Provide the [X, Y] coordinate of the cell's center where the given text is located.  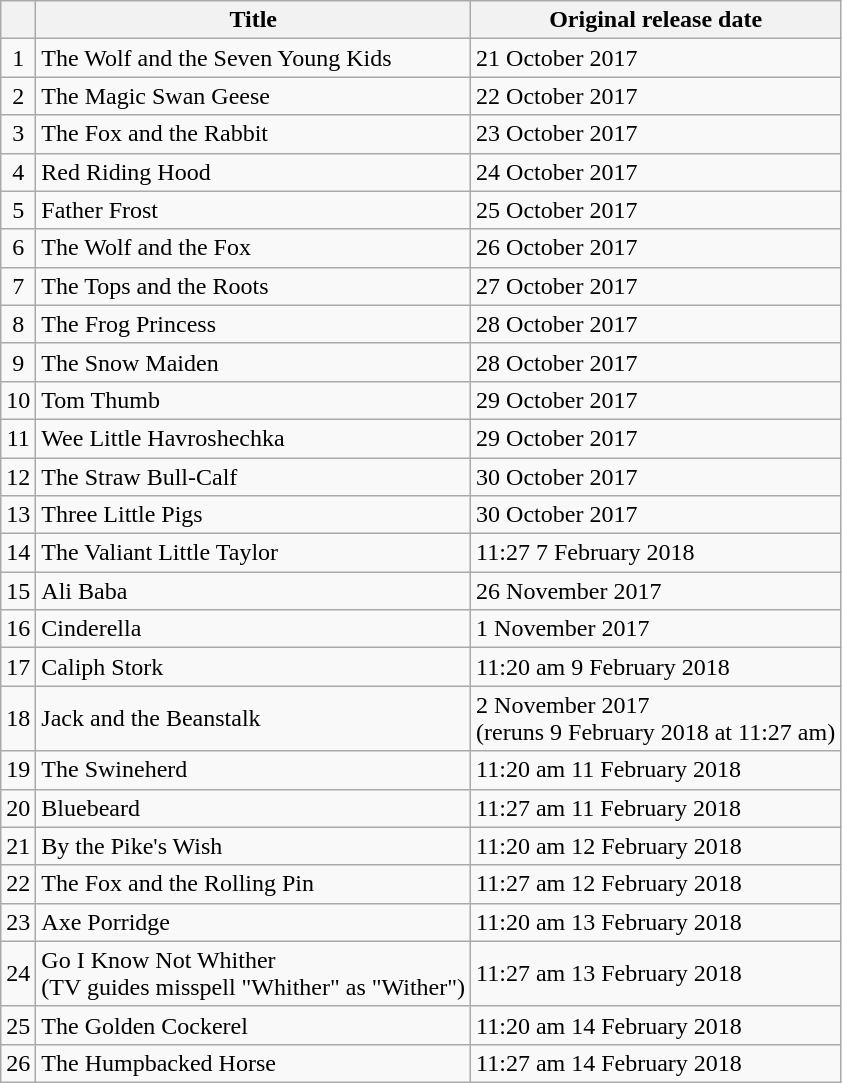
Father Frost [254, 210]
Original release date [656, 20]
16 [18, 629]
11:20 am 14 February 2018 [656, 1025]
Caliph Stork [254, 667]
14 [18, 553]
Red Riding Hood [254, 172]
8 [18, 324]
11 [18, 438]
1 November 2017 [656, 629]
Wee Little Havroshechka [254, 438]
The Valiant Little Taylor [254, 553]
11:20 am 12 February 2018 [656, 846]
11:27 am 14 February 2018 [656, 1063]
6 [18, 248]
11:20 am 9 February 2018 [656, 667]
Three Little Pigs [254, 515]
The Fox and the Rolling Pin [254, 884]
The Tops and the Roots [254, 286]
9 [18, 362]
5 [18, 210]
Axe Porridge [254, 922]
17 [18, 667]
21 [18, 846]
The Fox and the Rabbit [254, 134]
Bluebeard [254, 808]
Title [254, 20]
13 [18, 515]
By the Pike's Wish [254, 846]
24 October 2017 [656, 172]
Cinderella [254, 629]
11:20 am 11 February 2018 [656, 770]
The Wolf and the Seven Young Kids [254, 58]
The Humpbacked Horse [254, 1063]
11:20 am 13 February 2018 [656, 922]
11:27 am 11 February 2018 [656, 808]
23 October 2017 [656, 134]
20 [18, 808]
2 [18, 96]
7 [18, 286]
11:27 am 12 February 2018 [656, 884]
The Swineherd [254, 770]
Jack and the Beanstalk [254, 718]
4 [18, 172]
Tom Thumb [254, 400]
The Magic Swan Geese [254, 96]
The Straw Bull-Calf [254, 477]
11:27 am 13 February 2018 [656, 974]
26 [18, 1063]
11:27 7 February 2018 [656, 553]
27 October 2017 [656, 286]
21 October 2017 [656, 58]
26 November 2017 [656, 591]
Ali Baba [254, 591]
The Golden Cockerel [254, 1025]
22 [18, 884]
18 [18, 718]
The Snow Maiden [254, 362]
25 [18, 1025]
24 [18, 974]
15 [18, 591]
25 October 2017 [656, 210]
The Frog Princess [254, 324]
23 [18, 922]
3 [18, 134]
22 October 2017 [656, 96]
26 October 2017 [656, 248]
2 November 2017(reruns 9 February 2018 at 11:27 am) [656, 718]
10 [18, 400]
The Wolf and the Fox [254, 248]
19 [18, 770]
12 [18, 477]
Go I Know Not Whither(TV guides misspell "Whither" as "Wither") [254, 974]
1 [18, 58]
